For the text-containing cell, return its midpoint in (x, y) coordinate format. 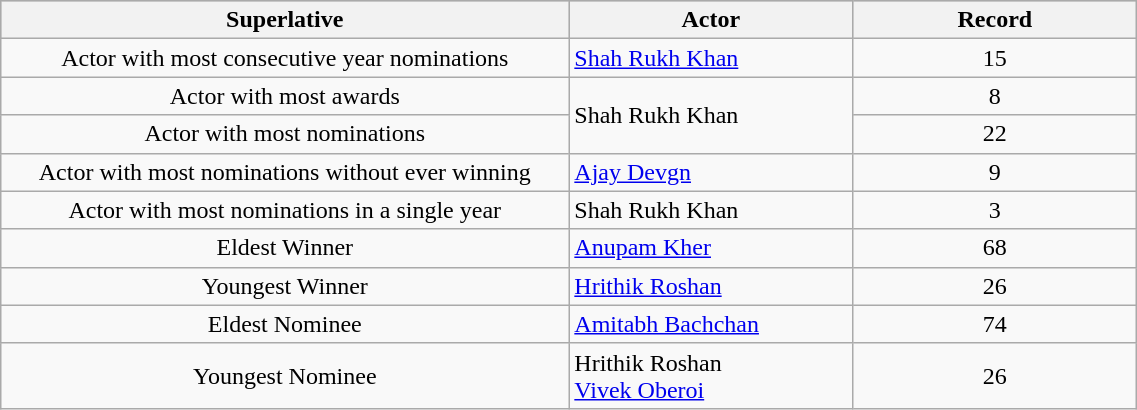
3 (995, 210)
Ajay Devgn (711, 172)
Youngest Nominee (285, 376)
Actor with most consecutive year nominations (285, 58)
74 (995, 324)
Youngest Winner (285, 286)
8 (995, 96)
9 (995, 172)
68 (995, 248)
Hrithik Roshan (711, 286)
Actor with most nominations without ever winning (285, 172)
Record (995, 20)
Actor with most nominations in a single year (285, 210)
Actor with most nominations (285, 134)
Eldest Nominee (285, 324)
22 (995, 134)
15 (995, 58)
Hrithik Roshan Vivek Oberoi (711, 376)
Amitabh Bachchan (711, 324)
Anupam Kher (711, 248)
Actor (711, 20)
Actor with most awards (285, 96)
Superlative (285, 20)
Eldest Winner (285, 248)
